Detect which cell encompasses the target text, then output its [X, Y] center coordinate. 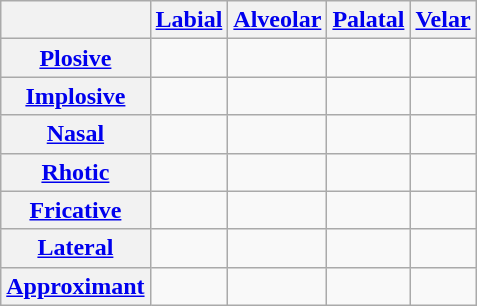
Palatal [368, 20]
Fricative [76, 210]
Implosive [76, 96]
Approximant [76, 286]
Labial [189, 20]
Plosive [76, 58]
Lateral [76, 248]
Nasal [76, 134]
Alveolar [278, 20]
Velar [443, 20]
Rhotic [76, 172]
